Locate the cell with the specified text and output its [x, y] center coordinate. 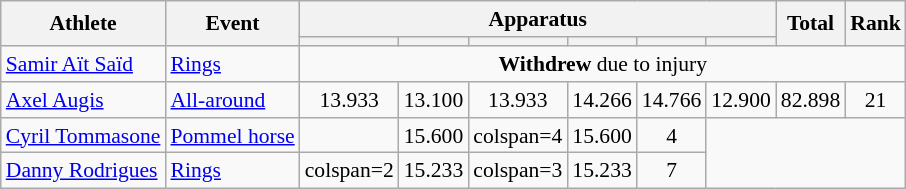
colspan=4 [518, 136]
82.898 [810, 100]
14.266 [602, 100]
Pommel horse [232, 136]
7 [672, 171]
Rank [876, 24]
Athlete [84, 24]
12.900 [740, 100]
All-around [232, 100]
4 [672, 136]
13.100 [434, 100]
Apparatus [538, 19]
Cyril Tommasone [84, 136]
21 [876, 100]
Axel Augis [84, 100]
colspan=2 [350, 171]
Withdrew due to injury [603, 64]
Total [810, 24]
14.766 [672, 100]
Samir Aït Saïd [84, 64]
Danny Rodrigues [84, 171]
Event [232, 24]
colspan=3 [518, 171]
